Scan for the cell matching the given text and deliver its [X, Y] coordinate at center. 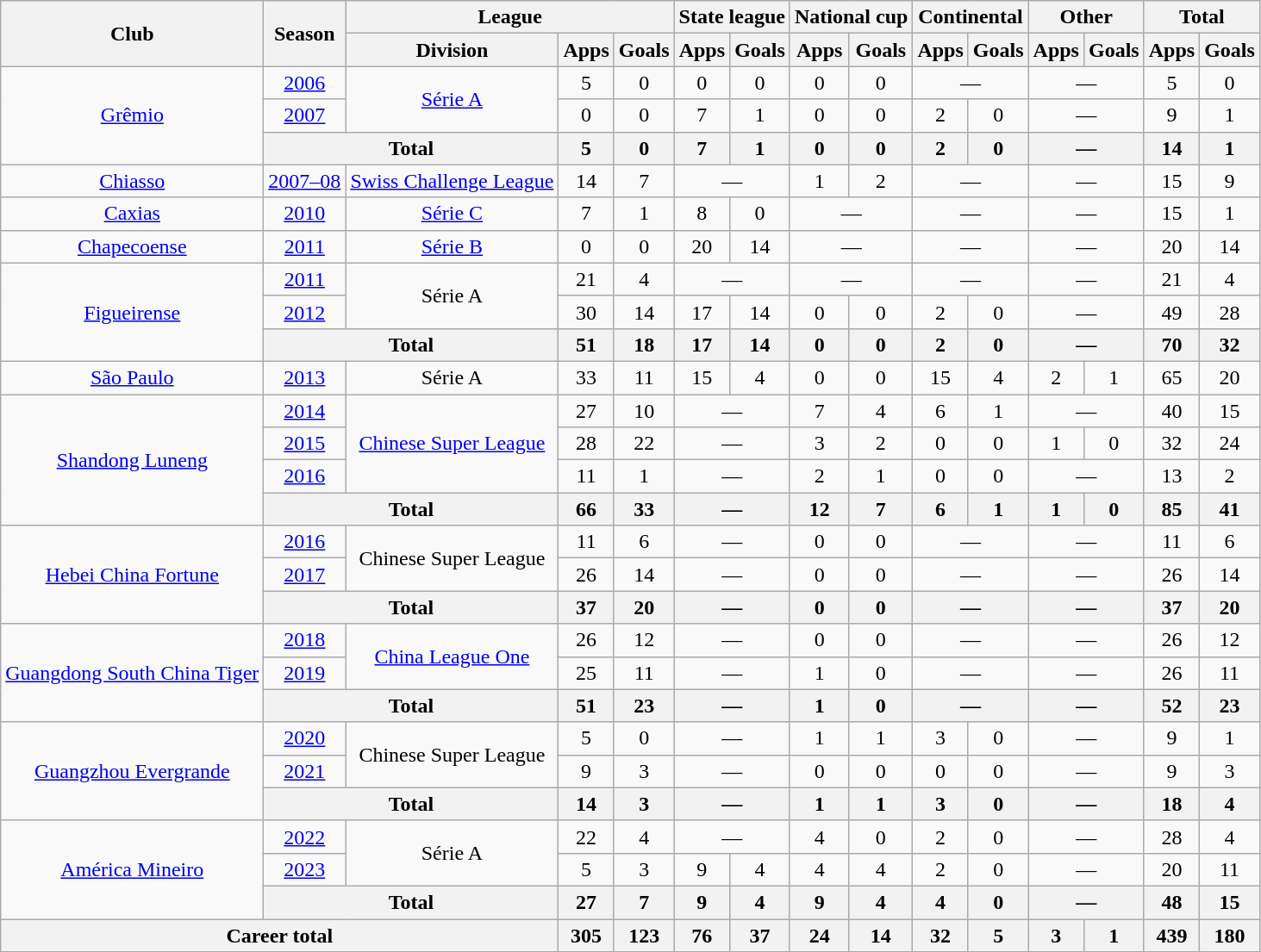
Caxias [133, 214]
305 [586, 935]
2010 [305, 214]
Série C [452, 214]
70 [1171, 345]
76 [702, 935]
Career total [279, 935]
Hebei China Fortune [133, 575]
Continental [971, 17]
123 [644, 935]
49 [1171, 312]
2006 [305, 83]
52 [1171, 706]
2013 [305, 377]
Guangdong South China Tiger [133, 673]
2022 [305, 837]
Série B [452, 246]
66 [586, 509]
13 [1171, 476]
2018 [305, 640]
41 [1230, 509]
2014 [305, 411]
América Mineiro [133, 869]
40 [1171, 411]
25 [586, 673]
2019 [305, 673]
8 [702, 214]
180 [1230, 935]
Other [1086, 17]
2007–08 [305, 181]
2007 [305, 115]
Club [133, 34]
85 [1171, 509]
439 [1171, 935]
Guangzhou Evergrande [133, 771]
Figueirense [133, 312]
2017 [305, 575]
League [510, 17]
Division [452, 50]
10 [644, 411]
2023 [305, 869]
Grêmio [133, 115]
30 [586, 312]
65 [1171, 377]
48 [1171, 902]
Shandong Luneng [133, 460]
2020 [305, 738]
Chiasso [133, 181]
State league [732, 17]
2015 [305, 444]
China League One [452, 656]
São Paulo [133, 377]
National cup [851, 17]
Swiss Challenge League [452, 181]
Chapecoense [133, 246]
2012 [305, 312]
2021 [305, 771]
Season [305, 34]
